Return [x, y] of the center of cell containing provided text 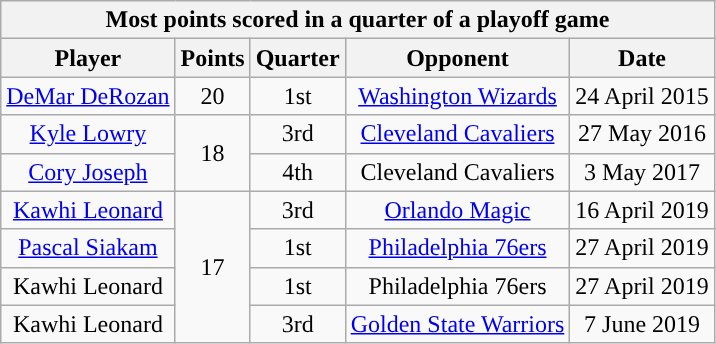
20 [212, 96]
18 [212, 153]
Pascal Siakam [88, 248]
Player [88, 58]
Opponent [458, 58]
Kyle Lowry [88, 134]
Golden State Warriors [458, 324]
16 April 2019 [642, 210]
24 April 2015 [642, 96]
3 May 2017 [642, 172]
Quarter [298, 58]
DeMar DeRozan [88, 96]
17 [212, 267]
Cory Joseph [88, 172]
4th [298, 172]
27 May 2016 [642, 134]
Most points scored in a quarter of a playoff game [358, 20]
7 June 2019 [642, 324]
Points [212, 58]
Orlando Magic [458, 210]
Date [642, 58]
Washington Wizards [458, 96]
